Determine the [X, Y] coordinate at the center of the cell enclosing the given text.  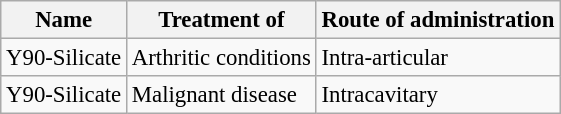
Intra-articular [438, 58]
Malignant disease [221, 95]
Arthritic conditions [221, 58]
Treatment of [221, 20]
Route of administration [438, 20]
Name [64, 20]
Intracavitary [438, 95]
